Locate the cell with the specified text and output its [x, y] center coordinate. 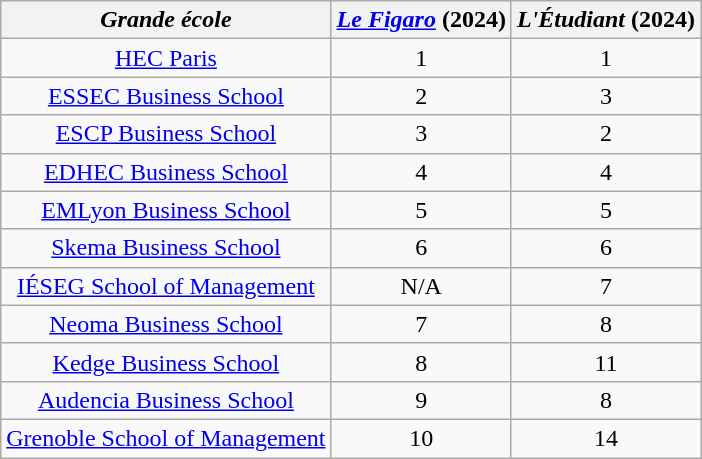
ESCP Business School [166, 134]
9 [421, 400]
ESSEC Business School [166, 96]
14 [606, 438]
Neoma Business School [166, 324]
L'Étudiant (2024) [606, 20]
EDHEC Business School [166, 172]
EMLyon Business School [166, 210]
IÉSEG School of Management [166, 286]
N/A [421, 286]
Skema Business School [166, 248]
Grande école [166, 20]
10 [421, 438]
Audencia Business School [166, 400]
Le Figaro (2024) [421, 20]
11 [606, 362]
Kedge Business School [166, 362]
HEC Paris [166, 58]
Grenoble School of Management [166, 438]
